From the cell containing the given text, extract its center point as (x, y) coordinate. 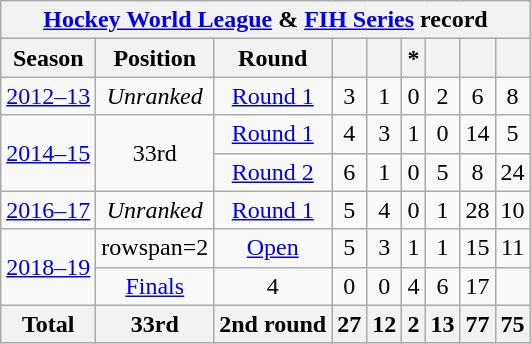
Round (273, 58)
Total (48, 324)
Position (155, 58)
rowspan=2 (155, 248)
2012–13 (48, 96)
10 (512, 210)
17 (478, 286)
27 (350, 324)
2nd round (273, 324)
28 (478, 210)
Season (48, 58)
24 (512, 172)
2014–15 (48, 153)
13 (442, 324)
* (414, 58)
11 (512, 248)
14 (478, 134)
Round 2 (273, 172)
2018–19 (48, 267)
15 (478, 248)
2016–17 (48, 210)
Finals (155, 286)
Open (273, 248)
12 (384, 324)
75 (512, 324)
77 (478, 324)
Hockey World League & FIH Series record (266, 20)
